Detect which cell encompasses the target text, then output its (x, y) center coordinate. 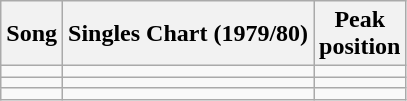
Song (32, 34)
Peakposition (360, 34)
Singles Chart (1979/80) (188, 34)
